Locate the cell with the specified text and output its (x, y) center coordinate. 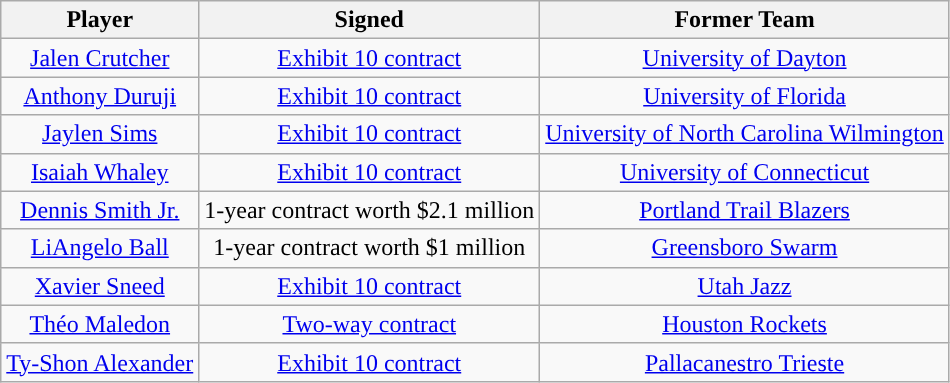
Xavier Sneed (100, 286)
Portland Trail Blazers (745, 210)
Théo Maledon (100, 324)
Dennis Smith Jr. (100, 210)
1-year contract worth $1 million (370, 248)
Player (100, 20)
Former Team (745, 20)
University of Dayton (745, 58)
Signed (370, 20)
Houston Rockets (745, 324)
Two-way contract (370, 324)
Greensboro Swarm (745, 248)
Ty-Shon Alexander (100, 362)
Utah Jazz (745, 286)
1-year contract worth $2.1 million (370, 210)
University of Connecticut (745, 172)
University of North Carolina Wilmington (745, 134)
Jaylen Sims (100, 134)
Pallacanestro Trieste (745, 362)
Anthony Duruji (100, 96)
Jalen Crutcher (100, 58)
LiAngelo Ball (100, 248)
Isaiah Whaley (100, 172)
University of Florida (745, 96)
